Return [x, y] of the center of cell containing provided text 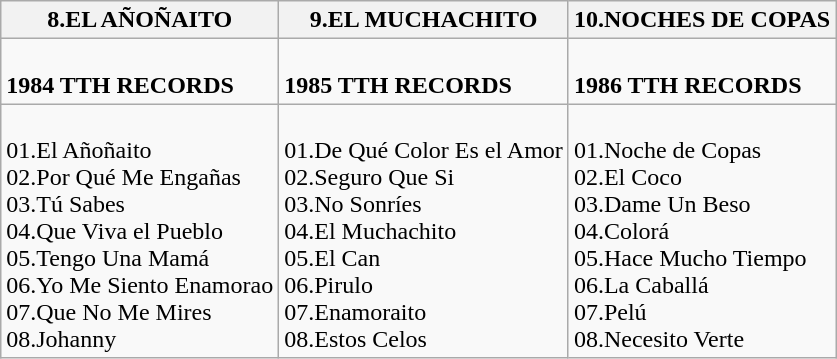
8.EL AÑOÑAITO [140, 20]
1986 TTH RECORDS [702, 72]
9.EL MUCHACHITO [424, 20]
01.Noche de Copas02.El Coco03.Dame Un Beso04.Colorá05.Hace Mucho Tiempo06.La Caballá07.Pelú08.Necesito Verte [702, 231]
10.NOCHES DE COPAS [702, 20]
1984 TTH RECORDS [140, 72]
01.De Qué Color Es el Amor02.Seguro Que Si03.No Sonríes04.El Muchachito05.El Can06.Pirulo07.Enamoraito08.Estos Celos [424, 231]
1985 TTH RECORDS [424, 72]
01.El Añoñaito02.Por Qué Me Engañas03.Tú Sabes04.Que Viva el Pueblo05.Tengo Una Mamá06.Yo Me Siento Enamorao07.Que No Me Mires08.Johanny [140, 231]
